Detect which cell encompasses the target text, then output its (X, Y) center coordinate. 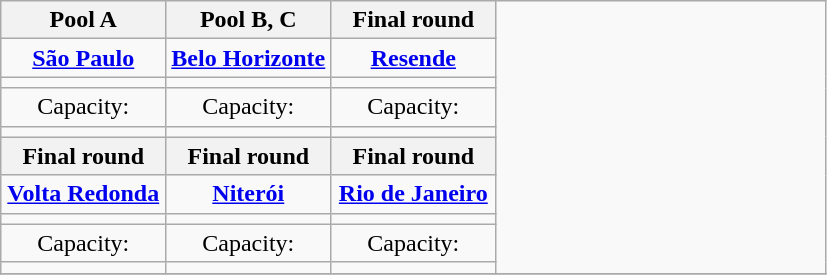
Pool B, C (248, 20)
Belo Horizonte (248, 58)
Niterói (248, 194)
Resende (414, 58)
São Paulo (84, 58)
Pool A (84, 20)
Rio de Janeiro (414, 194)
Volta Redonda (84, 194)
